Capture the cell that displays the provided text and extract its [X, Y] central coordinate. 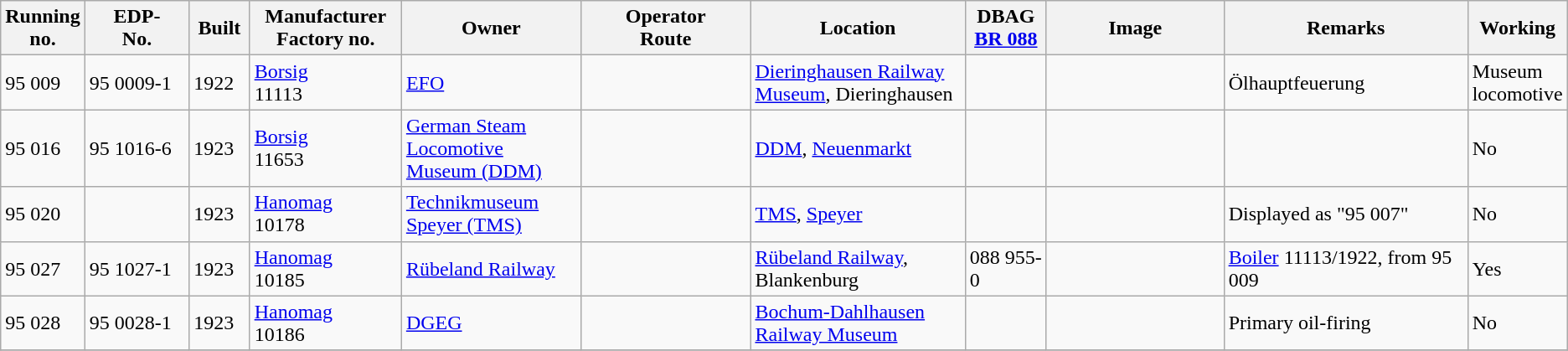
DDM, Neuenmarkt [858, 148]
German Steam Locomotive Museum (DDM) [491, 148]
DBAGBR 088 [1005, 28]
Displayed as "95 007" [1345, 214]
95 009 [43, 82]
Working [1518, 28]
Primary oil-firing [1345, 323]
Borsig11113 [325, 82]
95 027 [43, 268]
Hanomag10185 [325, 268]
Runningno. [43, 28]
95 0009-1 [137, 82]
Dieringhausen Railway Museum, Dieringhausen [858, 82]
Rübeland Railway, Blankenburg [858, 268]
95 0028-1 [137, 323]
Boiler 11113/1922, from 95 009 [1345, 268]
Hanomag10178 [325, 214]
95 028 [43, 323]
TMS, Speyer [858, 214]
EFO [491, 82]
Image [1135, 28]
95 1027-1 [137, 268]
Built [219, 28]
Bochum-Dahlhausen Railway Museum [858, 323]
ManufacturerFactory no. [325, 28]
Ölhauptfeuerung [1345, 82]
Yes [1518, 268]
95 020 [43, 214]
Remarks [1345, 28]
Location [858, 28]
Hanomag10186 [325, 323]
OperatorRoute [665, 28]
Rübeland Railway [491, 268]
EDP-No. [137, 28]
DGEG [491, 323]
Technikmuseum Speyer (TMS) [491, 214]
Owner [491, 28]
1922 [219, 82]
Borsig11653 [325, 148]
088 955-0 [1005, 268]
Museum locomotive [1518, 82]
95 1016-6 [137, 148]
95 016 [43, 148]
